Detect which cell encompasses the target text, then output its (X, Y) center coordinate. 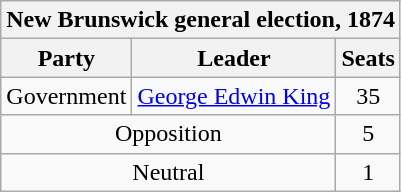
Seats (368, 58)
Leader (234, 58)
New Brunswick general election, 1874 (201, 20)
George Edwin King (234, 96)
Government (66, 96)
Opposition (168, 134)
Party (66, 58)
5 (368, 134)
35 (368, 96)
Neutral (168, 172)
1 (368, 172)
